Search for the cell housing the specified text and yield its [x, y] center coordinate. 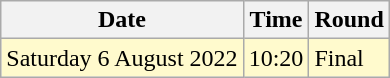
Round [349, 20]
Final [349, 58]
Date [122, 20]
Time [276, 20]
10:20 [276, 58]
Saturday 6 August 2022 [122, 58]
